Detect which cell encompasses the target text, then output its [X, Y] center coordinate. 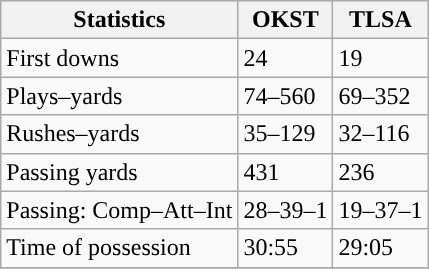
69–352 [380, 96]
Plays–yards [120, 96]
Time of possession [120, 248]
32–116 [380, 134]
28–39–1 [286, 210]
24 [286, 58]
First downs [120, 58]
236 [380, 172]
OKST [286, 20]
35–129 [286, 134]
Statistics [120, 20]
19–37–1 [380, 210]
30:55 [286, 248]
431 [286, 172]
19 [380, 58]
Rushes–yards [120, 134]
Passing: Comp–Att–Int [120, 210]
74–560 [286, 96]
29:05 [380, 248]
Passing yards [120, 172]
TLSA [380, 20]
